Locate the cell with the specified text and output its [X, Y] center coordinate. 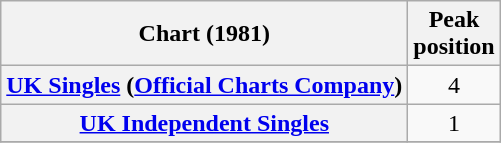
UK Singles (Official Charts Company) [204, 85]
Peakposition [454, 34]
UK Independent Singles [204, 123]
1 [454, 123]
Chart (1981) [204, 34]
4 [454, 85]
